Capture the cell that displays the provided text and extract its [X, Y] central coordinate. 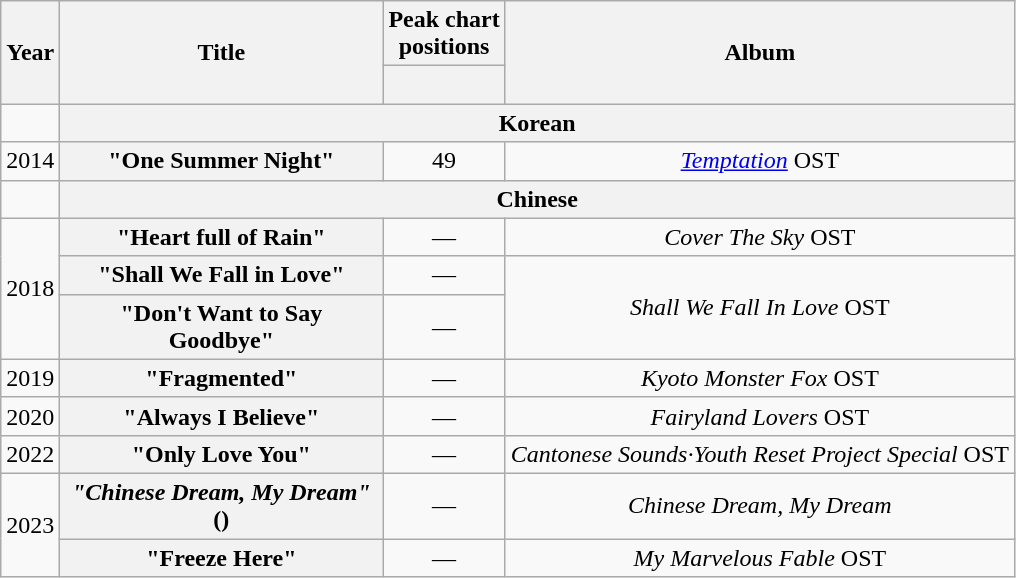
2014 [30, 161]
2018 [30, 288]
2019 [30, 378]
2022 [30, 454]
Title [222, 52]
Cantonese Sounds·Youth Reset Project Special OST [760, 454]
Year [30, 52]
Chinese [538, 199]
Cover The Sky OST [760, 237]
"Chinese Dream, My Dream" () [222, 506]
Chinese Dream, My Dream [760, 506]
Korean [538, 123]
Album [760, 52]
"Always I Believe" [222, 416]
"Only Love You" [222, 454]
"One Summer Night" [222, 161]
Fairyland Lovers OST [760, 416]
Kyoto Monster Fox OST [760, 378]
"Don't Want to Say Goodbye" [222, 326]
My Marvelous Fable OST [760, 557]
Temptation OST [760, 161]
Peak chart positions [444, 34]
Shall We Fall In Love OST [760, 308]
"Fragmented" [222, 378]
"Heart full of Rain" [222, 237]
2020 [30, 416]
"Shall We Fall in Love" [222, 275]
49 [444, 161]
"Freeze Here" [222, 557]
2023 [30, 524]
